Output the [x, y] coordinate of the center of the cell containing the given text.  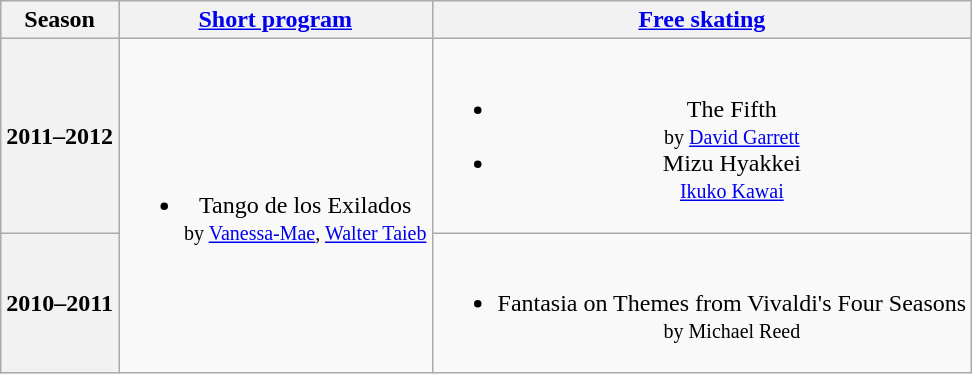
The Fifth by David Garrett Mizu Hyakkei Ikuko Kawai [702, 136]
Season [60, 20]
2011–2012 [60, 136]
2010–2011 [60, 303]
Tango de los Exilados by Vanessa-Mae, Walter Taieb [275, 206]
Short program [275, 20]
Free skating [702, 20]
Fantasia on Themes from Vivaldi's Four Seasons by Michael Reed [702, 303]
